Output the [X, Y] coordinate of the center of the cell containing the given text.  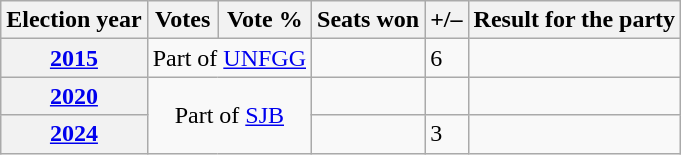
2015 [74, 58]
+/– [446, 20]
2020 [74, 96]
6 [446, 58]
Part of UNFGG [229, 58]
Seats won [368, 20]
Part of SJB [229, 115]
2024 [74, 134]
Vote % [264, 20]
Election year [74, 20]
Votes [182, 20]
Result for the party [574, 20]
3 [446, 134]
